Extract the [x, y] coordinate from the center of the cell holding the provided text.  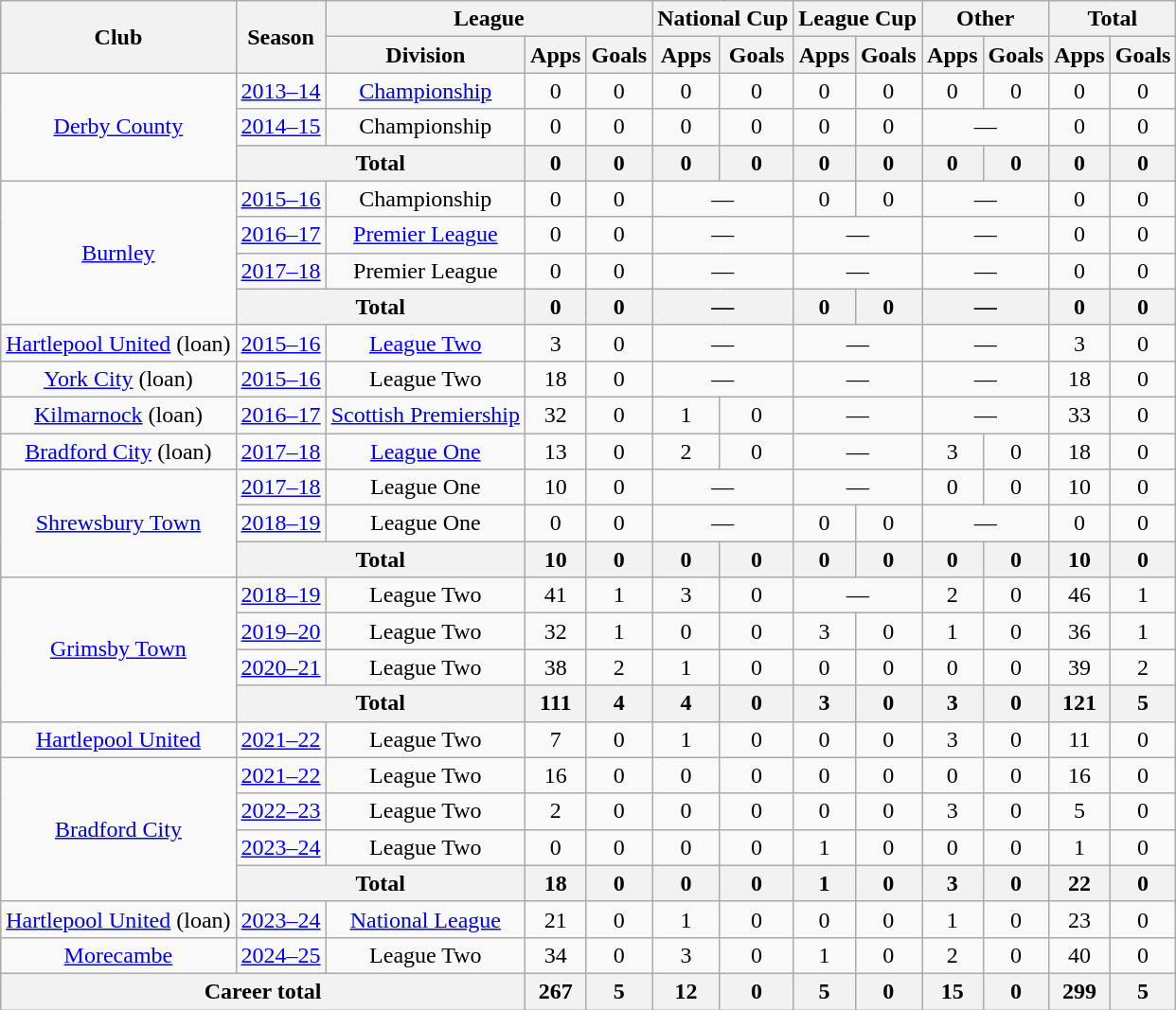
Bradford City (loan) [118, 452]
Hartlepool United [118, 739]
38 [556, 667]
2013–14 [280, 91]
2014–15 [280, 127]
Morecambe [118, 955]
League Cup [858, 19]
111 [556, 703]
Career total [263, 991]
34 [556, 955]
Kilmarnock (loan) [118, 415]
299 [1079, 991]
Club [118, 37]
15 [953, 991]
267 [556, 991]
39 [1079, 667]
2019–20 [280, 631]
Bradford City [118, 829]
Other [986, 19]
11 [1079, 739]
13 [556, 452]
40 [1079, 955]
Grimsby Town [118, 649]
121 [1079, 703]
36 [1079, 631]
2022–23 [280, 811]
33 [1079, 415]
22 [1079, 883]
46 [1079, 595]
Shrewsbury Town [118, 523]
Derby County [118, 127]
2020–21 [280, 667]
Burnley [118, 253]
Division [425, 55]
Scottish Premiership [425, 415]
2024–25 [280, 955]
National Cup [723, 19]
Season [280, 37]
National League [425, 919]
York City (loan) [118, 379]
League [489, 19]
23 [1079, 919]
41 [556, 595]
12 [686, 991]
21 [556, 919]
7 [556, 739]
